Return [X, Y] of the center of cell containing provided text 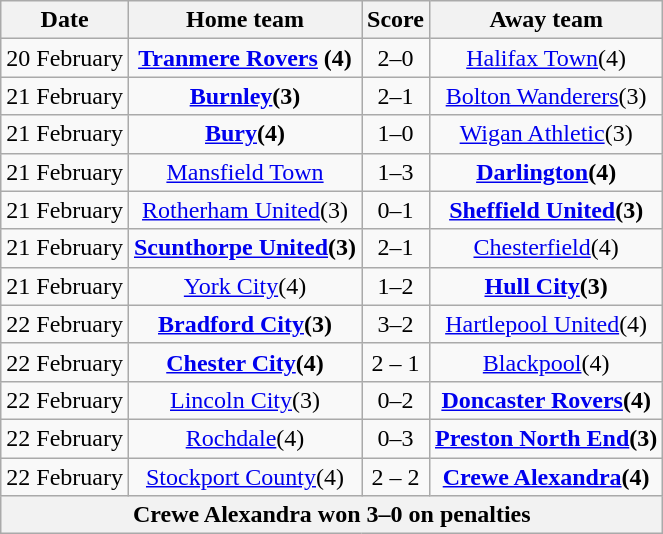
Scunthorpe United(3) [244, 248]
Score [396, 20]
Bury(4) [244, 134]
0–2 [396, 400]
Wigan Athletic(3) [546, 134]
20 February [65, 58]
Chesterfield(4) [546, 248]
Hartlepool United(4) [546, 324]
Bradford City(3) [244, 324]
Mansfield Town [244, 172]
0–1 [396, 210]
Stockport County(4) [244, 477]
Bolton Wanderers(3) [546, 96]
Hull City(3) [546, 286]
Rotherham United(3) [244, 210]
Darlington(4) [546, 172]
Sheffield United(3) [546, 210]
1–0 [396, 134]
Blackpool(4) [546, 362]
Doncaster Rovers(4) [546, 400]
Away team [546, 20]
2 – 1 [396, 362]
1–2 [396, 286]
0–3 [396, 438]
Tranmere Rovers (4) [244, 58]
York City(4) [244, 286]
Lincoln City(3) [244, 400]
Crewe Alexandra(4) [546, 477]
Date [65, 20]
Rochdale(4) [244, 438]
Chester City(4) [244, 362]
2–0 [396, 58]
Burnley(3) [244, 96]
2 – 2 [396, 477]
Crewe Alexandra won 3–0 on penalties [332, 515]
Preston North End(3) [546, 438]
3–2 [396, 324]
Home team [244, 20]
Halifax Town(4) [546, 58]
1–3 [396, 172]
